Locate the cell with the specified text and output its (x, y) center coordinate. 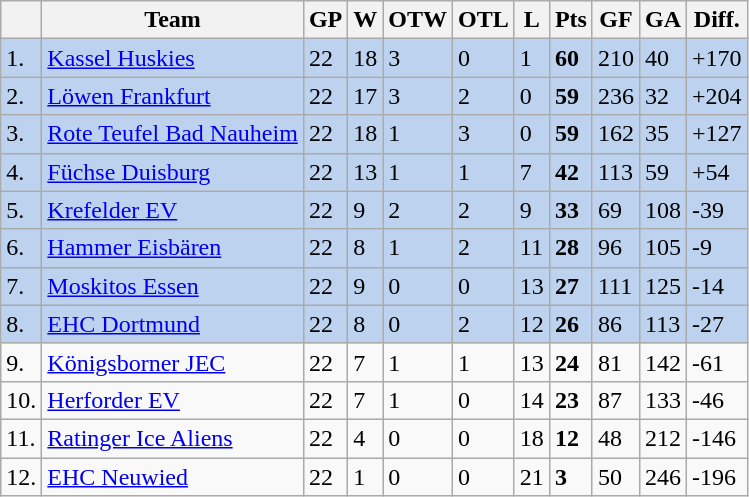
L (532, 20)
Diff. (718, 20)
142 (662, 362)
1. (22, 58)
86 (616, 324)
9. (22, 362)
-39 (718, 210)
6. (22, 248)
GA (662, 20)
11 (532, 248)
+54 (718, 172)
26 (570, 324)
+170 (718, 58)
105 (662, 248)
21 (532, 477)
23 (570, 400)
-46 (718, 400)
27 (570, 286)
OTW (418, 20)
32 (662, 96)
Moskitos Essen (173, 286)
162 (616, 134)
12. (22, 477)
236 (616, 96)
48 (616, 438)
60 (570, 58)
-61 (718, 362)
7. (22, 286)
50 (616, 477)
11. (22, 438)
17 (366, 96)
2. (22, 96)
Hammer Eisbären (173, 248)
108 (662, 210)
EHC Neuwied (173, 477)
+204 (718, 96)
Ratinger Ice Aliens (173, 438)
14 (532, 400)
-27 (718, 324)
EHC Dortmund (173, 324)
-14 (718, 286)
111 (616, 286)
OTL (484, 20)
133 (662, 400)
3. (22, 134)
212 (662, 438)
Krefelder EV (173, 210)
W (366, 20)
5. (22, 210)
96 (616, 248)
Königsborner JEC (173, 362)
Löwen Frankfurt (173, 96)
Team (173, 20)
GP (325, 20)
-196 (718, 477)
+127 (718, 134)
210 (616, 58)
Füchse Duisburg (173, 172)
87 (616, 400)
125 (662, 286)
-9 (718, 248)
42 (570, 172)
8. (22, 324)
Herforder EV (173, 400)
10. (22, 400)
GF (616, 20)
4. (22, 172)
81 (616, 362)
246 (662, 477)
69 (616, 210)
24 (570, 362)
35 (662, 134)
Pts (570, 20)
4 (366, 438)
40 (662, 58)
Rote Teufel Bad Nauheim (173, 134)
28 (570, 248)
Kassel Huskies (173, 58)
33 (570, 210)
-146 (718, 438)
